Extract the [X, Y] coordinate from the center of the cell holding the provided text.  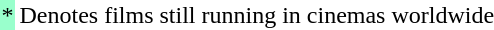
* [8, 15]
